Locate the cell with the specified text and output its [X, Y] center coordinate. 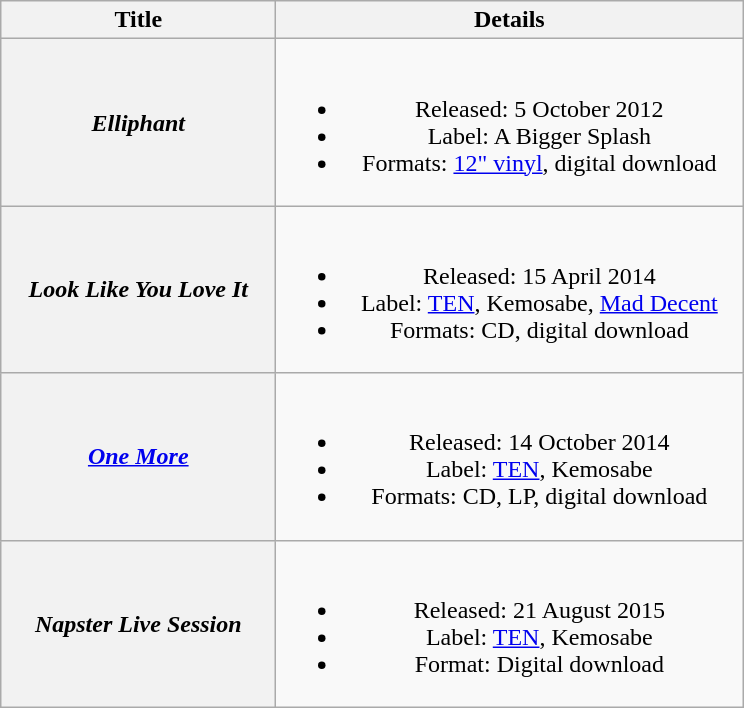
Released: 14 October 2014Label: TEN, KemosabeFormats: CD, LP, digital download [510, 456]
Released: 15 April 2014Label: TEN, Kemosabe, Mad DecentFormats: CD, digital download [510, 290]
Title [138, 20]
Elliphant [138, 122]
Released: 21 August 2015Label: TEN, KemosabeFormat: Digital download [510, 624]
Napster Live Session [138, 624]
One More [138, 456]
Released: 5 October 2012Label: A Bigger SplashFormats: 12" vinyl, digital download [510, 122]
Look Like You Love It [138, 290]
Details [510, 20]
